Find where the given text appears and provide that cell's center as (X, Y) coordinate. 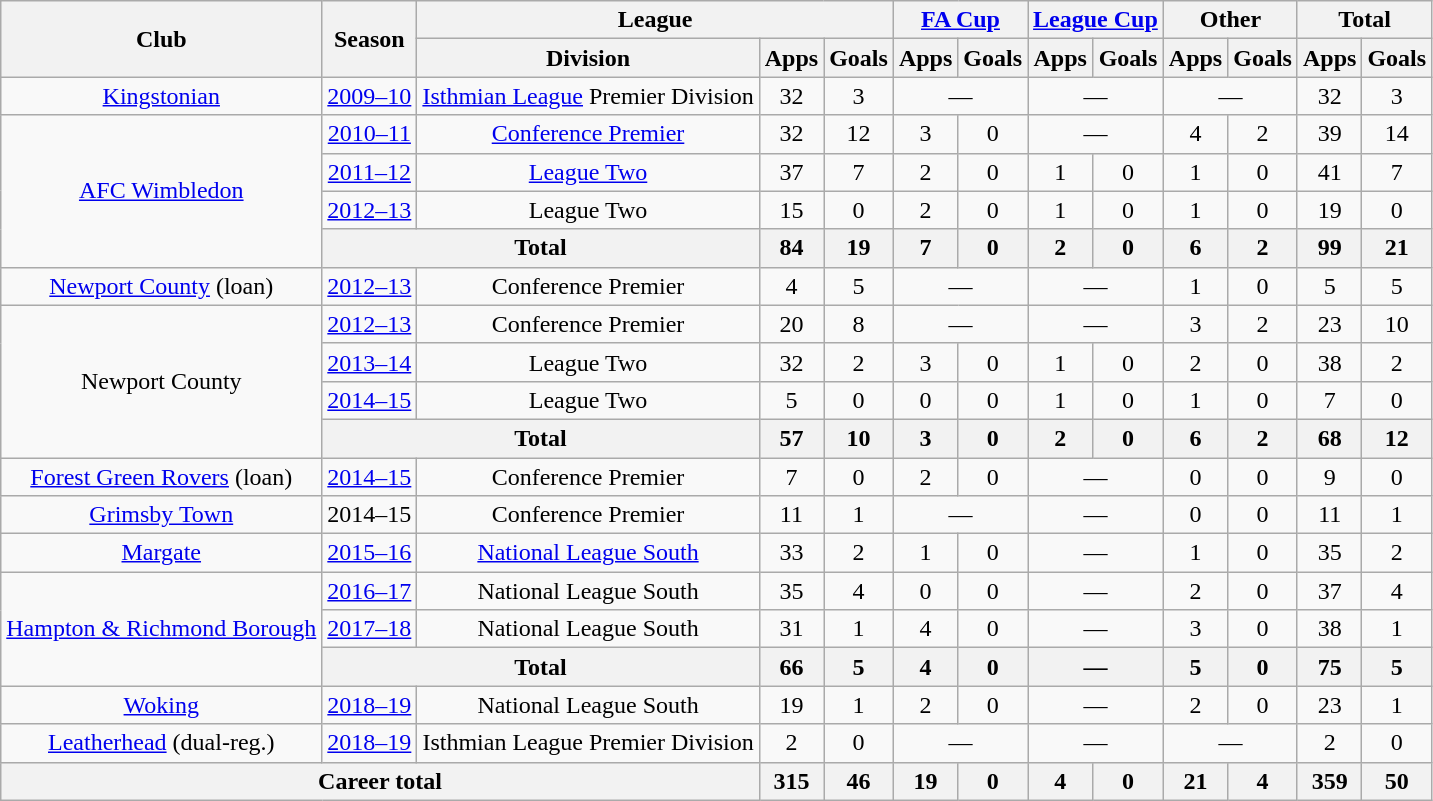
46 (859, 781)
Club (162, 39)
Margate (162, 553)
14 (1397, 134)
2015–16 (370, 553)
2017–18 (370, 629)
66 (791, 667)
Career total (380, 781)
AFC Wimbledon (162, 191)
57 (791, 438)
315 (791, 781)
41 (1329, 172)
15 (791, 210)
2010–11 (370, 134)
50 (1397, 781)
League Cup (1096, 20)
9 (1329, 477)
2011–12 (370, 172)
84 (791, 248)
20 (791, 324)
Woking (162, 705)
31 (791, 629)
Leatherhead (dual-reg.) (162, 743)
FA Cup (960, 20)
2013–14 (370, 362)
Division (588, 58)
Grimsby Town (162, 515)
Other (1230, 20)
Kingstonian (162, 96)
75 (1329, 667)
8 (859, 324)
Season (370, 39)
33 (791, 553)
Newport County (162, 381)
Newport County (loan) (162, 286)
68 (1329, 438)
2009–10 (370, 96)
Hampton & Richmond Borough (162, 629)
99 (1329, 248)
2016–17 (370, 591)
39 (1329, 134)
League (656, 20)
359 (1329, 781)
Forest Green Rovers (loan) (162, 477)
